Identify which cell holds the provided text, then report its (x, y) central coordinate. 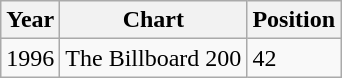
The Billboard 200 (154, 58)
Position (294, 20)
Year (30, 20)
Chart (154, 20)
42 (294, 58)
1996 (30, 58)
